Search for the cell housing the specified text and yield its [X, Y] center coordinate. 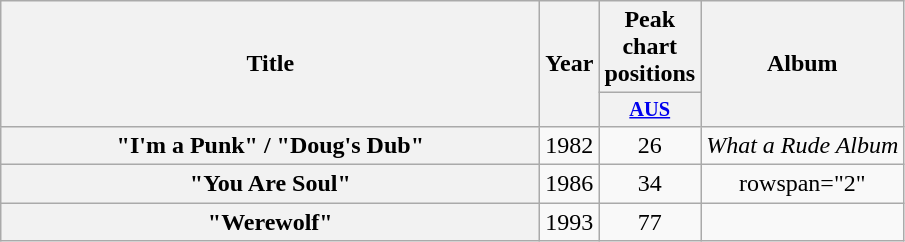
1986 [570, 184]
Year [570, 64]
AUS [650, 110]
Album [802, 64]
Peak chart positions [650, 47]
34 [650, 184]
Title [270, 64]
1993 [570, 222]
What a Rude Album [802, 145]
77 [650, 222]
"I'm a Punk" / "Doug's Dub" [270, 145]
rowspan="2" [802, 184]
1982 [570, 145]
"Werewolf" [270, 222]
26 [650, 145]
"You Are Soul" [270, 184]
